For the text-containing cell, return its midpoint in [x, y] coordinate format. 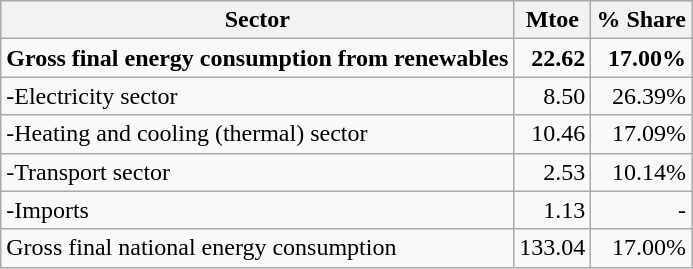
1.13 [552, 210]
Mtoe [552, 20]
10.46 [552, 134]
133.04 [552, 248]
% Share [642, 20]
Gross final energy consumption from renewables [258, 58]
17.09% [642, 134]
2.53 [552, 172]
-Transport sector [258, 172]
Sector [258, 20]
22.62 [552, 58]
- [642, 210]
-Heating and cooling (thermal) sector [258, 134]
Gross final national energy consumption [258, 248]
26.39% [642, 96]
8.50 [552, 96]
-Electricity sector [258, 96]
10.14% [642, 172]
-Imports [258, 210]
